Search for the cell housing the specified text and yield its [X, Y] center coordinate. 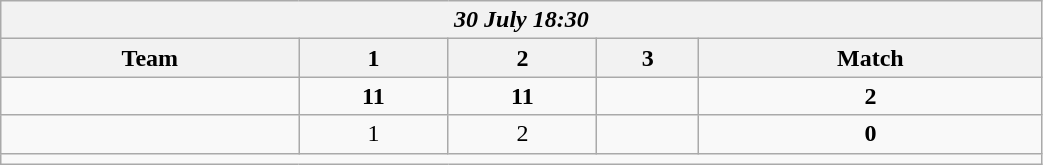
Match [870, 58]
Team [150, 58]
30 July 18:30 [522, 20]
0 [870, 134]
3 [648, 58]
